From the cell containing the given text, extract its center point as (X, Y) coordinate. 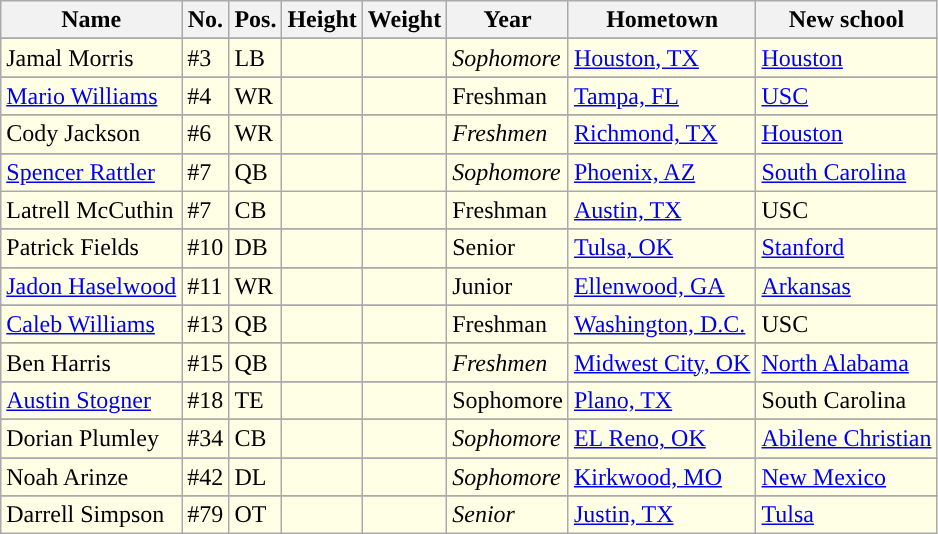
#4 (206, 96)
Ben Harris (92, 362)
#42 (206, 477)
Kirkwood, MO (662, 477)
New Mexico (846, 477)
#11 (206, 286)
Ellenwood, GA (662, 286)
#10 (206, 248)
Houston, TX (662, 58)
Tulsa (846, 515)
Caleb Williams (92, 324)
#79 (206, 515)
Darrell Simpson (92, 515)
Austin Stogner (92, 400)
Justin, TX (662, 515)
Phoenix, AZ (662, 172)
#13 (206, 324)
Jamal Morris (92, 58)
DL (256, 477)
#15 (206, 362)
Arkansas (846, 286)
LB (256, 58)
Hometown (662, 20)
No. (206, 20)
TE (256, 400)
Pos. (256, 20)
Cody Jackson (92, 134)
Noah Arinze (92, 477)
Dorian Plumley (92, 438)
Austin, TX (662, 210)
North Alabama (846, 362)
Junior (508, 286)
Midwest City, OK (662, 362)
#18 (206, 400)
#34 (206, 438)
Stanford (846, 248)
DB (256, 248)
Name (92, 20)
Year (508, 20)
OT (256, 515)
Plano, TX (662, 400)
#6 (206, 134)
Richmond, TX (662, 134)
Spencer Rattler (92, 172)
Abilene Christian (846, 438)
Mario Williams (92, 96)
Tulsa, OK (662, 248)
Tampa, FL (662, 96)
Height (322, 20)
Jadon Haselwood (92, 286)
Weight (404, 20)
EL Reno, OK (662, 438)
Latrell McCuthin (92, 210)
Patrick Fields (92, 248)
New school (846, 20)
Washington, D.C. (662, 324)
#3 (206, 58)
